Identify which cell holds the provided text, then report its (x, y) central coordinate. 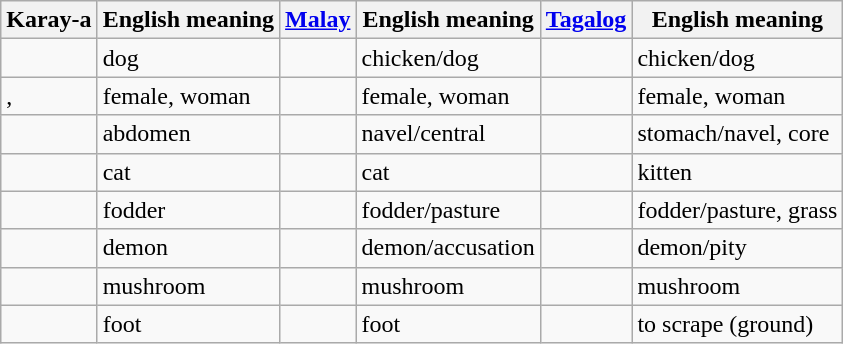
, (49, 96)
dog (188, 58)
fodder/pasture (448, 210)
navel/central (448, 134)
abdomen (188, 134)
stomach/navel, core (738, 134)
fodder/pasture, grass (738, 210)
demon/pity (738, 248)
Malay (318, 20)
to scrape (ground) (738, 324)
Tagalog (586, 20)
fodder (188, 210)
demon (188, 248)
Karay-a (49, 20)
demon/accusation (448, 248)
kitten (738, 172)
